Extract the [X, Y] coordinate from the center of the cell holding the provided text.  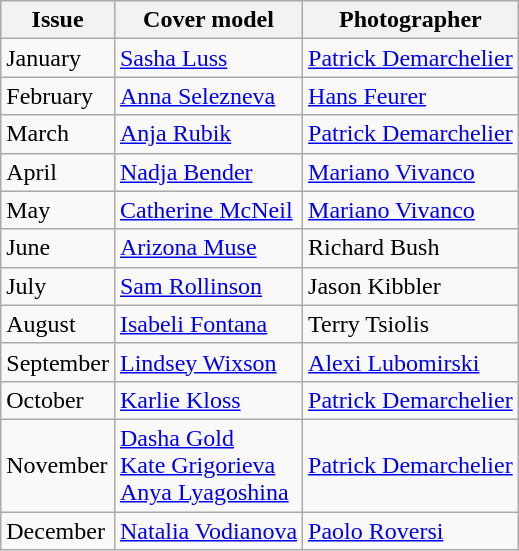
December [58, 531]
May [58, 210]
Lindsey Wixson [208, 362]
Issue [58, 20]
April [58, 172]
Jason Kibbler [411, 286]
Hans Feurer [411, 96]
Arizona Muse [208, 248]
Anna Selezneva [208, 96]
Nadja Bender [208, 172]
Terry Tsiolis [411, 324]
November [58, 465]
Richard Bush [411, 248]
March [58, 134]
October [58, 400]
Sasha Luss [208, 58]
Cover model [208, 20]
September [58, 362]
August [58, 324]
June [58, 248]
Anja Rubik [208, 134]
January [58, 58]
July [58, 286]
Paolo Roversi [411, 531]
February [58, 96]
Natalia Vodianova [208, 531]
Karlie Kloss [208, 400]
Dasha GoldKate GrigorievaAnya Lyagoshina [208, 465]
Alexi Lubomirski [411, 362]
Catherine McNeil [208, 210]
Photographer [411, 20]
Isabeli Fontana [208, 324]
Sam Rollinson [208, 286]
